Scan for the cell matching the given text and deliver its [x, y] coordinate at center. 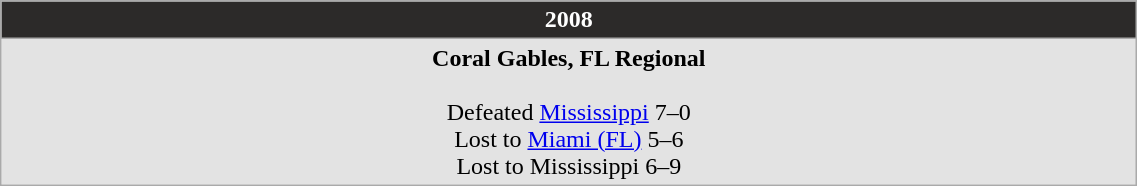
Coral Gables, FL RegionalDefeated Mississippi 7–0 Lost to Miami (FL) 5–6 Lost to Mississippi 6–9 [569, 112]
2008 [569, 20]
